From the cell containing the given text, extract its center point as (X, Y) coordinate. 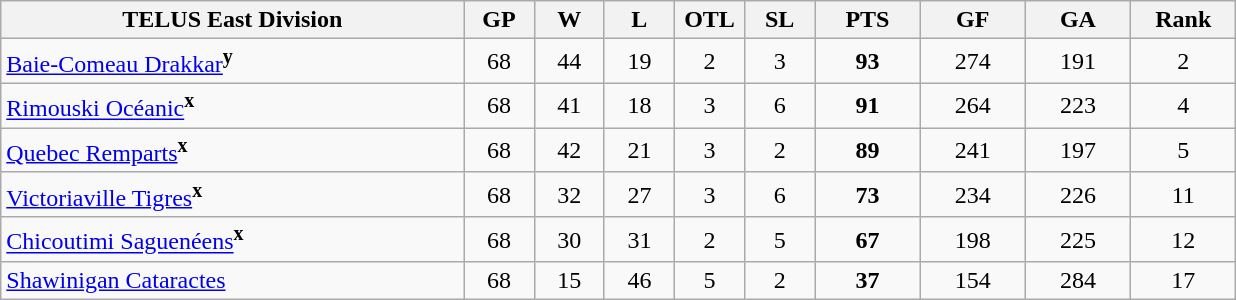
4 (1184, 106)
41 (569, 106)
226 (1078, 194)
223 (1078, 106)
31 (639, 240)
W (569, 20)
17 (1184, 281)
32 (569, 194)
21 (639, 150)
30 (569, 240)
197 (1078, 150)
12 (1184, 240)
73 (868, 194)
PTS (868, 20)
18 (639, 106)
44 (569, 62)
264 (972, 106)
TELUS East Division (232, 20)
154 (972, 281)
198 (972, 240)
91 (868, 106)
15 (569, 281)
OTL (709, 20)
274 (972, 62)
284 (1078, 281)
Baie-Comeau Drakkary (232, 62)
42 (569, 150)
46 (639, 281)
234 (972, 194)
Victoriaville Tigresx (232, 194)
93 (868, 62)
GA (1078, 20)
Shawinigan Cataractes (232, 281)
SL (780, 20)
Rimouski Océanicx (232, 106)
L (639, 20)
Chicoutimi Saguenéensx (232, 240)
19 (639, 62)
89 (868, 150)
GF (972, 20)
191 (1078, 62)
37 (868, 281)
27 (639, 194)
11 (1184, 194)
Quebec Rempartsx (232, 150)
67 (868, 240)
225 (1078, 240)
GP (499, 20)
241 (972, 150)
Rank (1184, 20)
